Search for the cell housing the specified text and yield its (x, y) center coordinate. 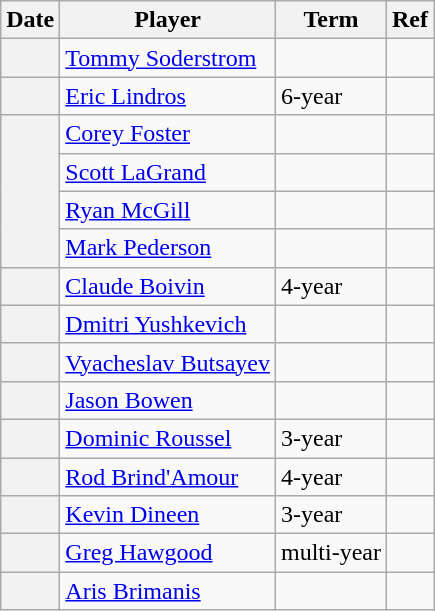
Dominic Roussel (168, 438)
Claude Boivin (168, 286)
6-year (330, 96)
Greg Hawgood (168, 553)
Rod Brind'Amour (168, 477)
Tommy Soderstrom (168, 58)
Jason Bowen (168, 400)
Kevin Dineen (168, 515)
Date (30, 20)
Player (168, 20)
Scott LaGrand (168, 172)
Dmitri Yushkevich (168, 324)
Term (330, 20)
Corey Foster (168, 134)
Mark Pederson (168, 248)
multi-year (330, 553)
Ref (410, 20)
Aris Brimanis (168, 591)
Vyacheslav Butsayev (168, 362)
Ryan McGill (168, 210)
Eric Lindros (168, 96)
